For the text-containing cell, return its midpoint in [X, Y] coordinate format. 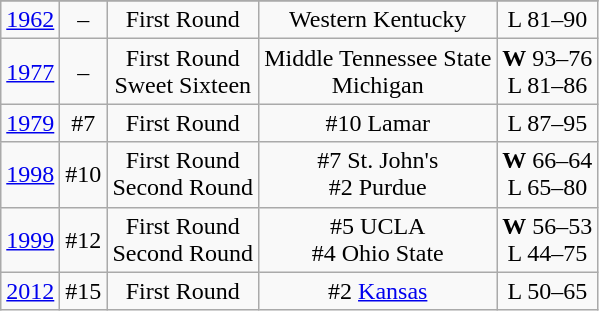
Middle Tennessee StateMichigan [378, 72]
L 50–65 [548, 291]
#5 UCLA #4 Ohio State [378, 240]
#10 Lamar [378, 123]
W 56–53L 44–75 [548, 240]
#15 [84, 291]
#7 [84, 123]
W 93–76L 81–86 [548, 72]
2012 [30, 291]
First RoundSweet Sixteen [183, 72]
1979 [30, 123]
1962 [30, 20]
W 66–64L 65–80 [548, 174]
1998 [30, 174]
1999 [30, 240]
L 87–95 [548, 123]
Western Kentucky [378, 20]
#2 Kansas [378, 291]
#12 [84, 240]
1977 [30, 72]
#10 [84, 174]
L 81–90 [548, 20]
#7 St. John's #2 Purdue [378, 174]
